Detect which cell encompasses the target text, then output its [X, Y] center coordinate. 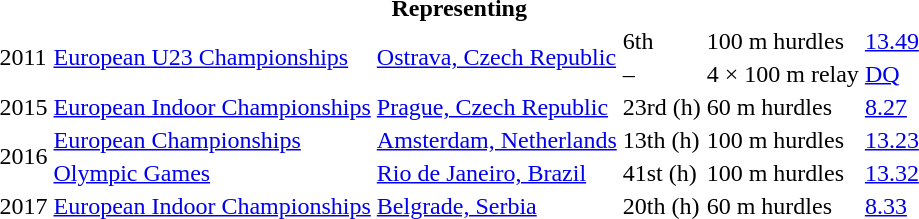
Rio de Janeiro, Brazil [496, 173]
6th [662, 41]
Prague, Czech Republic [496, 107]
– [662, 74]
23rd (h) [662, 107]
Olympic Games [212, 173]
European Indoor Championships [212, 107]
4 × 100 m relay [782, 74]
Amsterdam, Netherlands [496, 140]
European U23 Championships [212, 58]
60 m hurdles [782, 107]
Ostrava, Czech Republic [496, 58]
European Championships [212, 140]
41st (h) [662, 173]
13th (h) [662, 140]
